Capture the cell that displays the provided text and extract its (x, y) central coordinate. 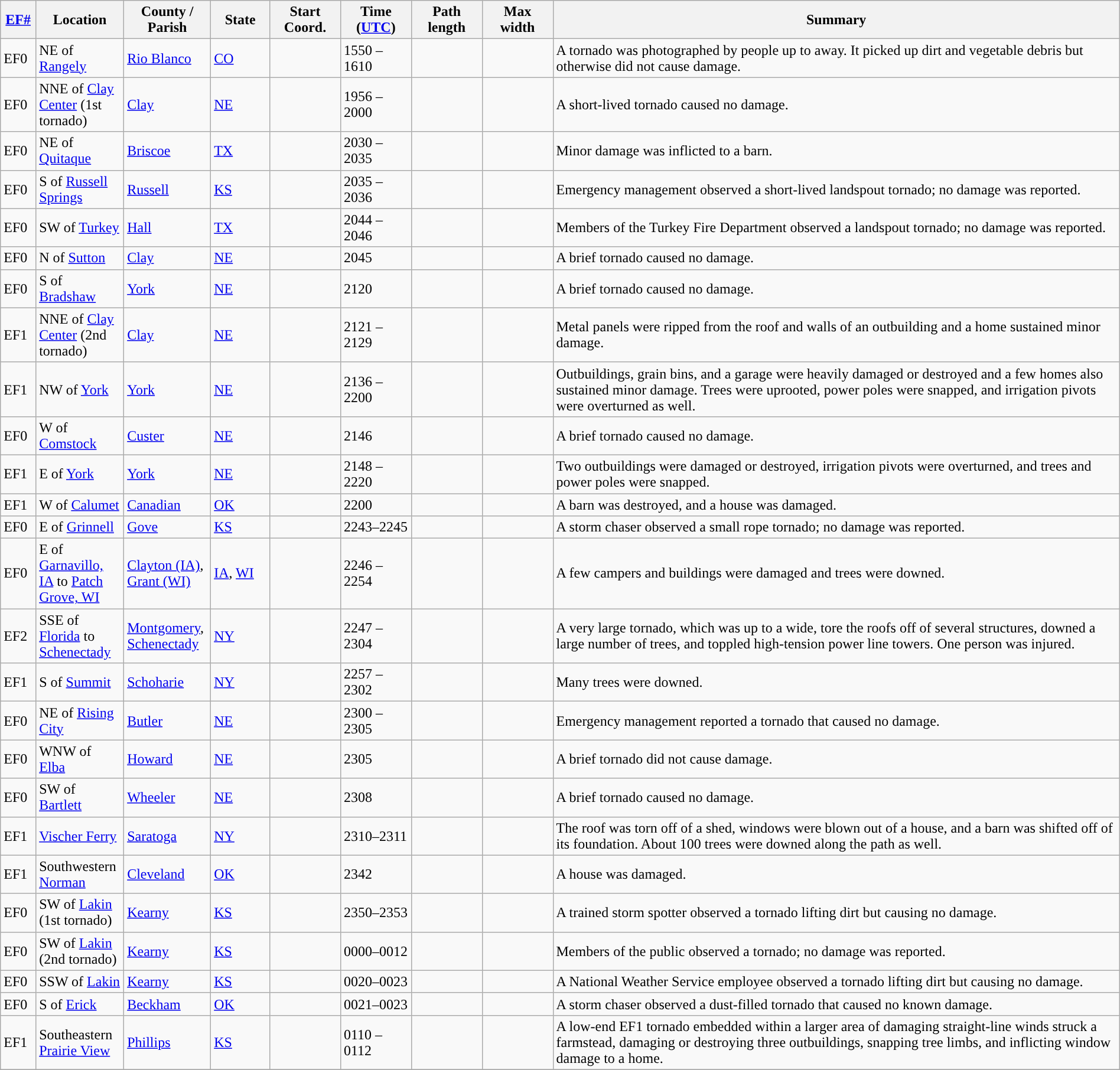
Southeastern Prairie View (80, 1042)
Emergency management observed a short-lived landspout tornado; no damage was reported. (836, 189)
2121 – 2129 (376, 335)
Clayton (IA), Grant (WI) (168, 574)
A storm chaser observed a dust-filled tornado that caused no known damage. (836, 1004)
Emergency management reported a tornado that caused no damage. (836, 720)
2044 – 2046 (376, 228)
Gove (168, 527)
EF2 (18, 636)
A storm chaser observed a small rope tornado; no damage was reported. (836, 527)
A tornado was photographed by people up to away. It picked up dirt and vegetable debris but otherwise did not cause damage. (836, 58)
Minor damage was inflicted to a barn. (836, 151)
Summary (836, 20)
SSE of Florida to Schenectady (80, 636)
A brief tornado did not cause damage. (836, 759)
S of Erick (80, 1004)
1550 – 1610 (376, 58)
0021–0023 (376, 1004)
Phillips (168, 1042)
Members of the public observed a tornado; no damage was reported. (836, 951)
Saratoga (168, 836)
2146 (376, 436)
SW of Lakin (2nd tornado) (80, 951)
2300 – 2305 (376, 720)
0110 – 0112 (376, 1042)
2305 (376, 759)
Members of the Turkey Fire Department observed a landspout tornado; no damage was reported. (836, 228)
2243–2245 (376, 527)
A barn was destroyed, and a house was damaged. (836, 505)
Time (UTC) (376, 20)
S of Summit (80, 683)
Metal panels were ripped from the roof and walls of an outbuilding and a home sustained minor damage. (836, 335)
Southwestern Norman (80, 874)
A short-lived tornado caused no damage. (836, 105)
Montgomery, Schenectady (168, 636)
2035 – 2036 (376, 189)
A few campers and buildings were damaged and trees were downed. (836, 574)
Canadian (168, 505)
2342 (376, 874)
Rio Blanco (168, 58)
A trained storm spotter observed a tornado lifting dirt but causing no damage. (836, 913)
WNW of Elba (80, 759)
2246 – 2254 (376, 574)
Russell (168, 189)
Howard (168, 759)
2257 – 2302 (376, 683)
2136 – 2200 (376, 389)
NNE of Clay Center (2nd tornado) (80, 335)
W of Comstock (80, 436)
2247 – 2304 (376, 636)
Beckham (168, 1004)
SW of Bartlett (80, 797)
SSW of Lakin (80, 981)
S of Bradshaw (80, 288)
SW of Lakin (1st tornado) (80, 913)
2045 (376, 258)
W of Calumet (80, 505)
Path length (447, 20)
2148 – 2220 (376, 474)
NE of Rising City (80, 720)
2120 (376, 288)
S of Russell Springs (80, 189)
2350–2353 (376, 913)
Vischer Ferry (80, 836)
2308 (376, 797)
EF# (18, 20)
N of Sutton (80, 258)
NNE of Clay Center (1st tornado) (80, 105)
E of York (80, 474)
0000–0012 (376, 951)
SW of Turkey (80, 228)
Hall (168, 228)
CO (240, 58)
State (240, 20)
Wheeler (168, 797)
E of Garnavillo, IA to Patch Grove, WI (80, 574)
NE of Rangely (80, 58)
NW of York (80, 389)
NE of Quitaque (80, 151)
2200 (376, 505)
Location (80, 20)
1956 – 2000 (376, 105)
2030 – 2035 (376, 151)
0020–0023 (376, 981)
Max width (517, 20)
IA, WI (240, 574)
Schoharie (168, 683)
A house was damaged. (836, 874)
Briscoe (168, 151)
A National Weather Service employee observed a tornado lifting dirt but causing no damage. (836, 981)
Many trees were downed. (836, 683)
County / Parish (168, 20)
2310–2311 (376, 836)
Cleveland (168, 874)
Custer (168, 436)
Two outbuildings were damaged or destroyed, irrigation pivots were overturned, and trees and power poles were snapped. (836, 474)
Butler (168, 720)
Start Coord. (305, 20)
E of Grinnell (80, 527)
